Detect which cell encompasses the target text, then output its (X, Y) center coordinate. 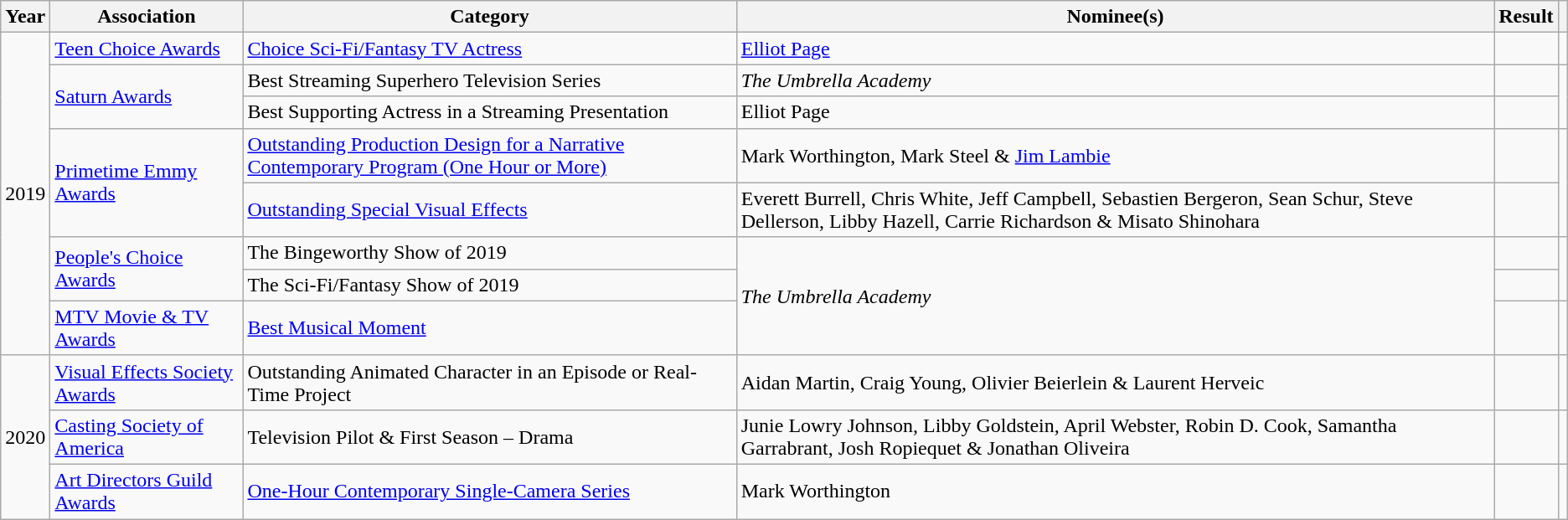
MTV Movie & TV Awards (147, 328)
Nominee(s) (1115, 17)
Saturn Awards (147, 96)
Casting Society of America (147, 437)
Everett Burrell, Chris White, Jeff Campbell, Sebastien Bergeron, Sean Schur, Steve Dellerson, Libby Hazell, Carrie Richardson & Misato Shinohara (1115, 209)
Aidan Martin, Craig Young, Olivier Beierlein & Laurent Herveic (1115, 382)
Junie Lowry Johnson, Libby Goldstein, April Webster, Robin D. Cook, Samantha Garrabrant, Josh Ropiequet & Jonathan Oliveira (1115, 437)
Best Streaming Superhero Television Series (489, 80)
Association (147, 17)
Television Pilot & First Season – Drama (489, 437)
Category (489, 17)
People's Choice Awards (147, 269)
One-Hour Contemporary Single-Camera Series (489, 491)
Best Supporting Actress in a Streaming Presentation (489, 112)
Mark Worthington, Mark Steel & Jim Lambie (1115, 156)
Year (25, 17)
Art Directors Guild Awards (147, 491)
Mark Worthington (1115, 491)
2020 (25, 437)
Choice Sci-Fi/Fantasy TV Actress (489, 49)
Outstanding Animated Character in an Episode or Real-Time Project (489, 382)
Outstanding Special Visual Effects (489, 209)
Primetime Emmy Awards (147, 183)
The Sci-Fi/Fantasy Show of 2019 (489, 285)
Result (1526, 17)
Visual Effects Society Awards (147, 382)
The Bingeworthy Show of 2019 (489, 253)
Teen Choice Awards (147, 49)
Best Musical Moment (489, 328)
Outstanding Production Design for a Narrative Contemporary Program (One Hour or More) (489, 156)
2019 (25, 194)
